Detect which cell encompasses the target text, then output its (X, Y) center coordinate. 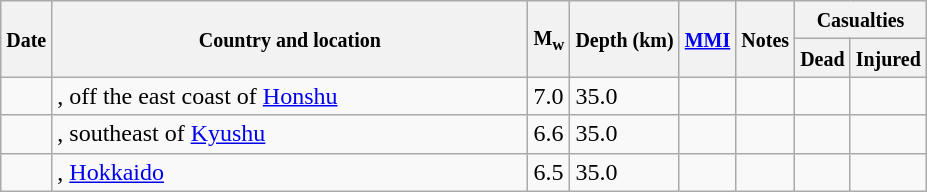
Injured (888, 58)
Casualties (861, 20)
Date (26, 39)
Depth (km) (624, 39)
Notes (766, 39)
7.0 (549, 96)
6.6 (549, 134)
Dead (823, 58)
MMI (708, 39)
, Hokkaido (290, 172)
, southeast of Kyushu (290, 134)
Mw (549, 39)
6.5 (549, 172)
Country and location (290, 39)
, off the east coast of Honshu (290, 96)
